Find where the given text appears and provide that cell's center as [X, Y] coordinate. 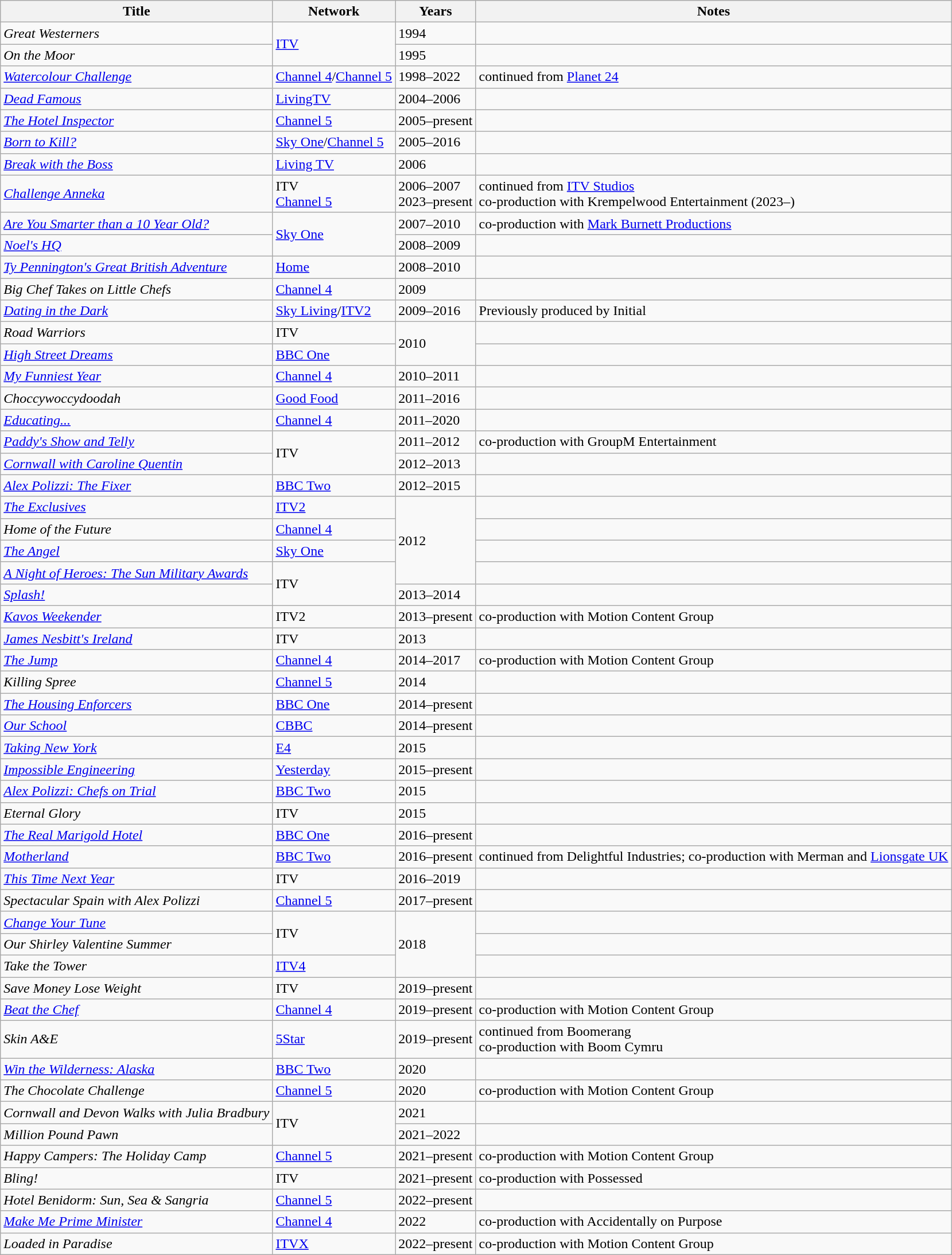
Channel 4/Channel 5 [334, 77]
The Housing Enforcers [137, 704]
Educating... [137, 420]
continued from ITV Studiosco-production with Krempelwood Entertainment (2023–) [714, 194]
2016–2019 [436, 879]
Title [137, 11]
ITVChannel 5 [334, 194]
Home of the Future [137, 529]
2004–2006 [436, 99]
On the Moor [137, 55]
My Funniest Year [137, 376]
Dead Famous [137, 99]
Watercolour Challenge [137, 77]
2008–2010 [436, 267]
2010–2011 [436, 376]
2014–2017 [436, 660]
Killing Spree [137, 682]
continued from Planet 24 [714, 77]
Spectacular Spain with Alex Polizzi [137, 900]
Beat the Chef [137, 1010]
2005–present [436, 121]
Home [334, 267]
Living TV [334, 164]
2006–20072023–present [436, 194]
2009 [436, 289]
Dating in the Dark [137, 311]
Break with the Boss [137, 164]
co-production with Accidentally on Purpose [714, 1222]
2013–present [436, 616]
2006 [436, 164]
Bling! [137, 1178]
The Angel [137, 551]
Make Me Prime Minister [137, 1222]
Big Chef Takes on Little Chefs [137, 289]
CBBC [334, 726]
2005–2016 [436, 142]
Eternal Glory [137, 813]
2013–2014 [436, 595]
2011–2012 [436, 442]
Noel's HQ [137, 245]
Choccywoccydoodah [137, 398]
Take the Tower [137, 966]
1998–2022 [436, 77]
The Hotel Inspector [137, 121]
Previously produced by Initial [714, 311]
Notes [714, 11]
continued from Delightful Industries; co-production with Merman and Lionsgate UK [714, 857]
Cornwall and Devon Walks with Julia Bradbury [137, 1113]
Splash! [137, 595]
2017–present [436, 900]
Alex Polizzi: The Fixer [137, 485]
2018 [436, 944]
Challenge Anneka [137, 194]
2012–2013 [436, 464]
2014 [436, 682]
Great Westerners [137, 33]
Network [334, 11]
Happy Campers: The Holiday Camp [137, 1156]
co-production with Possessed [714, 1178]
ITV4 [334, 966]
2021–2022 [436, 1134]
The Chocolate Challenge [137, 1091]
Cornwall with Caroline Quentin [137, 464]
High Street Dreams [137, 355]
LivingTV [334, 99]
1995 [436, 55]
Years [436, 11]
ITVX [334, 1244]
2007–2010 [436, 223]
2015–present [436, 770]
Save Money Lose Weight [137, 988]
Sky One/Channel 5 [334, 142]
Skin A&E [137, 1040]
2008–2009 [436, 245]
Loaded in Paradise [137, 1244]
2011–2016 [436, 398]
Change Your Tune [137, 922]
co-production with GroupM Entertainment [714, 442]
Yesterday [334, 770]
Are You Smarter than a 10 Year Old? [137, 223]
2012 [436, 540]
Our School [137, 726]
2012–2015 [436, 485]
Born to Kill? [137, 142]
co-production with Mark Burnett Productions [714, 223]
2021 [436, 1113]
Win the Wilderness: Alaska [137, 1069]
Ty Pennington's Great British Adventure [137, 267]
The Exclusives [137, 507]
Our Shirley Valentine Summer [137, 944]
Sky Living/ITV2 [334, 311]
Million Pound Pawn [137, 1134]
2013 [436, 639]
1994 [436, 33]
The Real Marigold Hotel [137, 835]
continued from Boomerangco-production with Boom Cymru [714, 1040]
E4 [334, 748]
Road Warriors [137, 333]
Kavos Weekender [137, 616]
This Time Next Year [137, 879]
The Jump [137, 660]
Motherland [137, 857]
5Star [334, 1040]
2010 [436, 344]
Impossible Engineering [137, 770]
Hotel Benidorm: Sun, Sea & Sangria [137, 1200]
Good Food [334, 398]
Taking New York [137, 748]
Alex Polizzi: Chefs on Trial [137, 791]
A Night of Heroes: The Sun Military Awards [137, 573]
2009–2016 [436, 311]
Paddy's Show and Telly [137, 442]
James Nesbitt's Ireland [137, 639]
2022 [436, 1222]
2011–2020 [436, 420]
